Determine the (x, y) coordinate at the center of the cell enclosing the given text.  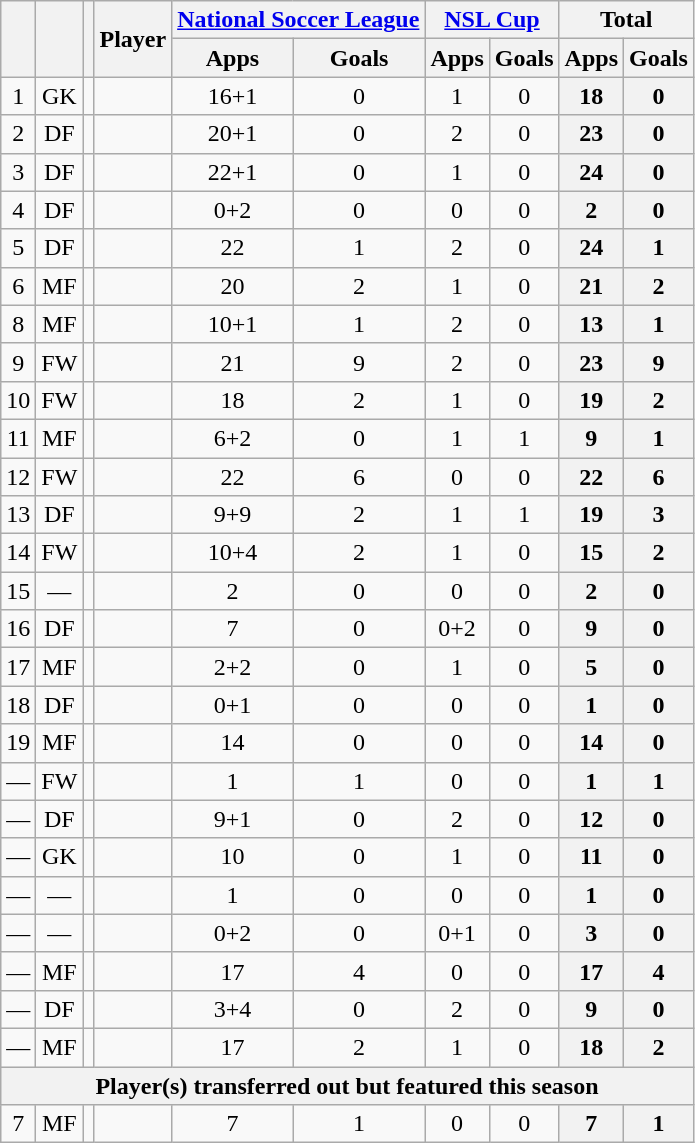
9+9 (233, 515)
Total (626, 20)
8 (18, 324)
2+2 (233, 667)
22+1 (233, 172)
NSL Cup (492, 20)
10+4 (233, 553)
20 (233, 286)
10+1 (233, 324)
16+1 (233, 96)
Player(s) transferred out but featured this season (348, 1085)
16 (18, 629)
20+1 (233, 134)
Player (133, 39)
6+2 (233, 438)
9+1 (233, 819)
3+4 (233, 1009)
National Soccer League (298, 20)
